Locate the cell with the specified text and output its [x, y] center coordinate. 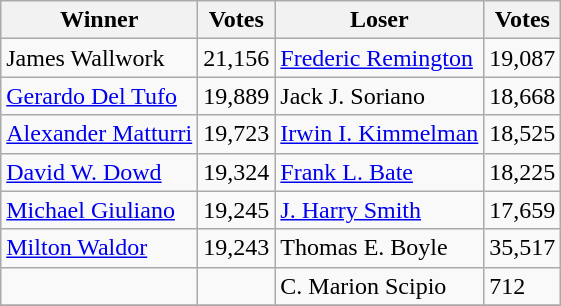
David W. Dowd [100, 172]
J. Harry Smith [380, 210]
19,324 [236, 172]
James Wallwork [100, 58]
Frederic Remington [380, 58]
Thomas E. Boyle [380, 248]
19,889 [236, 96]
712 [522, 286]
Michael Giuliano [100, 210]
Alexander Matturri [100, 134]
18,668 [522, 96]
35,517 [522, 248]
19,243 [236, 248]
19,087 [522, 58]
C. Marion Scipio [380, 286]
19,723 [236, 134]
19,245 [236, 210]
Milton Waldor [100, 248]
18,525 [522, 134]
18,225 [522, 172]
Irwin I. Kimmelman [380, 134]
Jack J. Soriano [380, 96]
Winner [100, 20]
17,659 [522, 210]
21,156 [236, 58]
Loser [380, 20]
Frank L. Bate [380, 172]
Gerardo Del Tufo [100, 96]
